Extract the [x, y] coordinate from the center of the cell holding the provided text.  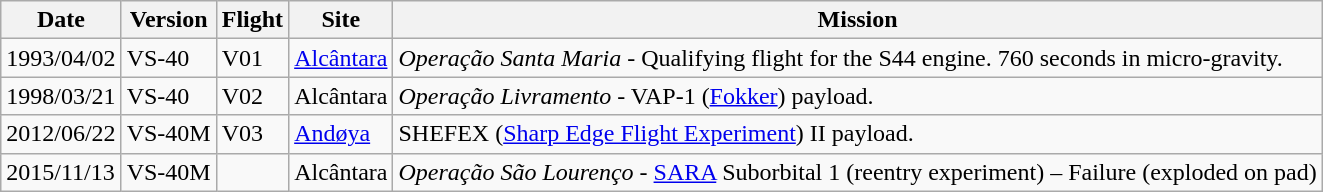
Date [61, 20]
Operação São Lourenço - SARA Suborbital 1 (reentry experiment) – Failure (exploded on pad) [858, 172]
Version [168, 20]
SHEFEX (Sharp Edge Flight Experiment) II payload. [858, 134]
1998/03/21 [61, 96]
Site [341, 20]
Mission [858, 20]
Operação Livramento - VAP-1 (Fokker) payload. [858, 96]
Andøya [341, 134]
2015/11/13 [61, 172]
V03 [252, 134]
Operação Santa Maria - Qualifying flight for the S44 engine. 760 seconds in micro-gravity. [858, 58]
V01 [252, 58]
V02 [252, 96]
1993/04/02 [61, 58]
2012/06/22 [61, 134]
Flight [252, 20]
